Find where the given text appears and provide that cell's center as (X, Y) coordinate. 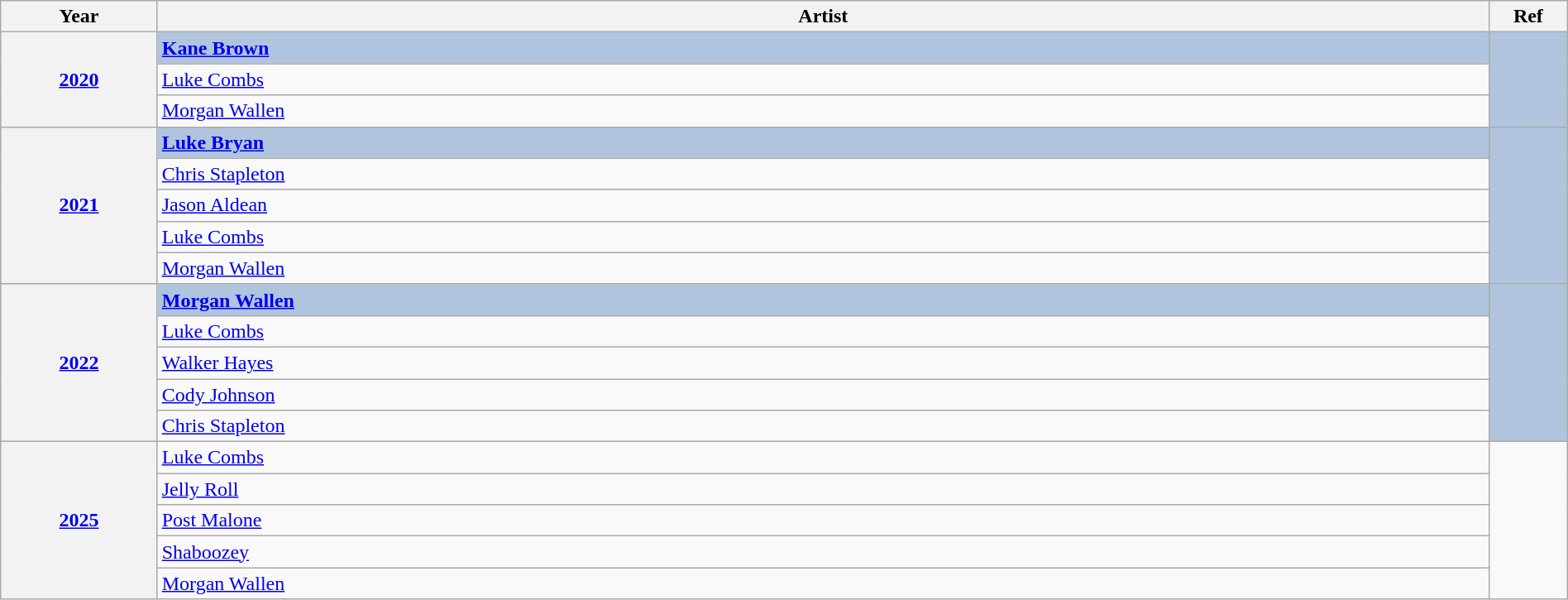
Shaboozey (823, 552)
Kane Brown (823, 48)
Year (79, 17)
Jason Aldean (823, 205)
Post Malone (823, 521)
Artist (823, 17)
Walker Hayes (823, 362)
2025 (79, 521)
2022 (79, 362)
Cody Johnson (823, 395)
Ref (1528, 17)
Jelly Roll (823, 489)
2020 (79, 79)
Luke Bryan (823, 142)
2021 (79, 205)
